Output the [x, y] coordinate of the center of the cell containing the given text.  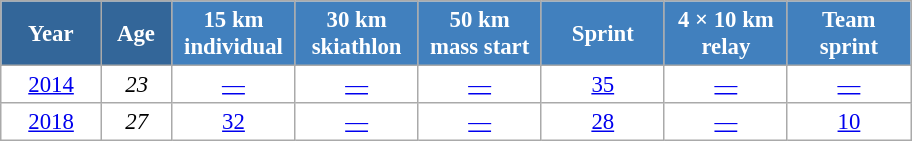
4 × 10 km relay [726, 34]
Sprint [602, 34]
Team sprint [848, 34]
28 [602, 122]
23 [136, 85]
32 [234, 122]
2018 [52, 122]
10 [848, 122]
30 km skiathlon [356, 34]
2014 [52, 85]
50 km mass start [480, 34]
15 km individual [234, 34]
27 [136, 122]
Age [136, 34]
35 [602, 85]
Year [52, 34]
